Locate the cell with the specified text and output its [x, y] center coordinate. 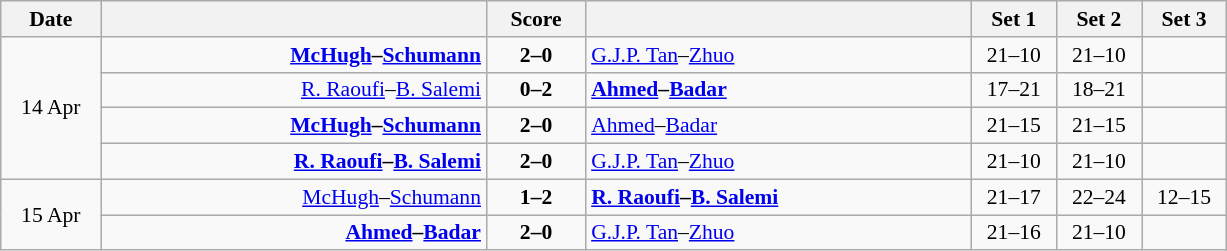
Score [536, 19]
Date [51, 19]
15 Apr [51, 214]
Set 3 [1184, 19]
22–24 [1098, 197]
Set 1 [1014, 19]
21–16 [1014, 233]
18–21 [1098, 90]
14 Apr [51, 108]
17–21 [1014, 90]
1–2 [536, 197]
12–15 [1184, 197]
0–2 [536, 90]
Set 2 [1098, 19]
21–17 [1014, 197]
